Extract the [X, Y] coordinate from the center of the cell holding the provided text.  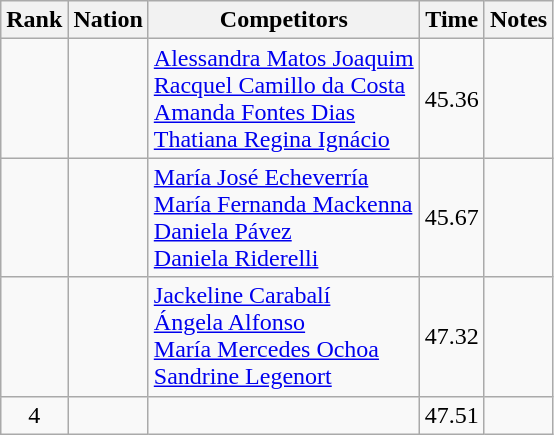
Time [452, 20]
Rank [34, 20]
Nation [108, 20]
Alessandra Matos JoaquimRacquel Camillo da CostaAmanda Fontes DiasThatiana Regina Ignácio [284, 98]
Jackeline CarabalíÁngela AlfonsoMaría Mercedes OchoaSandrine Legenort [284, 336]
Competitors [284, 20]
María José EcheverríaMaría Fernanda MackennaDaniela PávezDaniela Riderelli [284, 218]
47.51 [452, 415]
4 [34, 415]
45.36 [452, 98]
Notes [518, 20]
45.67 [452, 218]
47.32 [452, 336]
